Determine the [x, y] coordinate at the center of the cell enclosing the given text.  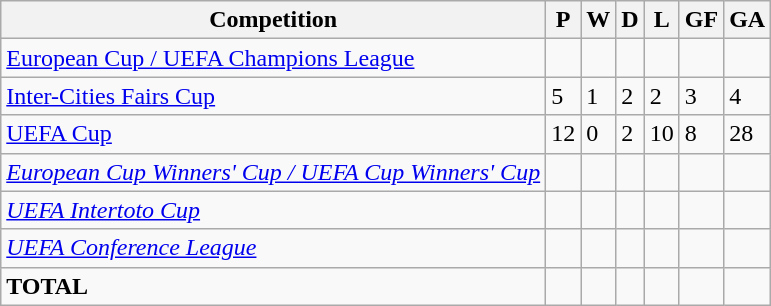
5 [564, 96]
UEFA Conference League [274, 248]
European Cup Winners' Cup / UEFA Cup Winners' Cup [274, 172]
0 [598, 134]
Competition [274, 20]
W [598, 20]
TOTAL [274, 286]
L [662, 20]
1 [598, 96]
8 [701, 134]
UEFA Intertoto Cup [274, 210]
European Cup / UEFA Champions League [274, 58]
P [564, 20]
UEFA Cup [274, 134]
GF [701, 20]
28 [748, 134]
GA [748, 20]
4 [748, 96]
3 [701, 96]
Inter-Cities Fairs Cup [274, 96]
D [630, 20]
10 [662, 134]
12 [564, 134]
